Return (x, y) of the center of cell containing provided text 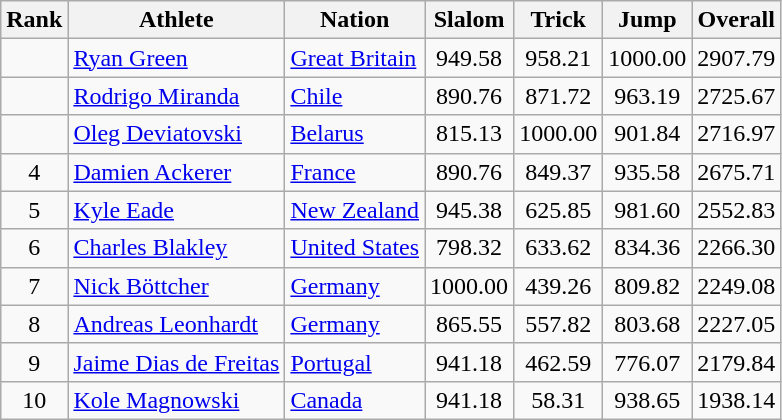
865.55 (470, 324)
5 (34, 210)
France (355, 172)
8 (34, 324)
Trick (558, 20)
Rank (34, 20)
Kole Magnowski (176, 400)
938.65 (648, 400)
949.58 (470, 58)
Andreas Leonhardt (176, 324)
2179.84 (736, 362)
557.82 (558, 324)
439.26 (558, 286)
4 (34, 172)
Canada (355, 400)
2227.05 (736, 324)
Overall (736, 20)
Jump (648, 20)
Nick Böttcher (176, 286)
2716.97 (736, 134)
834.36 (648, 248)
776.07 (648, 362)
935.58 (648, 172)
9 (34, 362)
2725.67 (736, 96)
963.19 (648, 96)
7 (34, 286)
1938.14 (736, 400)
Oleg Deviatovski (176, 134)
Jaime Dias de Freitas (176, 362)
2249.08 (736, 286)
901.84 (648, 134)
Ryan Green (176, 58)
2907.79 (736, 58)
United States (355, 248)
849.37 (558, 172)
New Zealand (355, 210)
6 (34, 248)
Rodrigo Miranda (176, 96)
Athlete (176, 20)
871.72 (558, 96)
10 (34, 400)
2675.71 (736, 172)
Great Britain (355, 58)
945.38 (470, 210)
Belarus (355, 134)
815.13 (470, 134)
981.60 (648, 210)
Portugal (355, 362)
Charles Blakley (176, 248)
2552.83 (736, 210)
809.82 (648, 286)
625.85 (558, 210)
Slalom (470, 20)
Nation (355, 20)
633.62 (558, 248)
2266.30 (736, 248)
462.59 (558, 362)
Chile (355, 96)
Damien Ackerer (176, 172)
798.32 (470, 248)
958.21 (558, 58)
803.68 (648, 324)
58.31 (558, 400)
Kyle Eade (176, 210)
